Find where the given text appears and provide that cell's center as [x, y] coordinate. 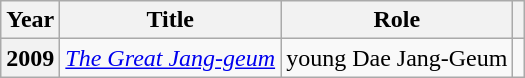
Role [397, 20]
Year [30, 20]
The Great Jang-geum [170, 58]
2009 [30, 58]
Title [170, 20]
young Dae Jang-Geum [397, 58]
